Detect which cell encompasses the target text, then output its (X, Y) center coordinate. 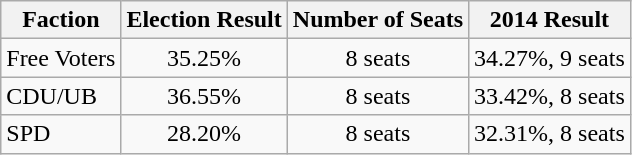
28.20% (204, 134)
Free Voters (61, 58)
2014 Result (550, 20)
35.25% (204, 58)
36.55% (204, 96)
33.42%, 8 seats (550, 96)
32.31%, 8 seats (550, 134)
Number of Seats (378, 20)
SPD (61, 134)
CDU/UB (61, 96)
Election Result (204, 20)
34.27%, 9 seats (550, 58)
Faction (61, 20)
